Extract the (x, y) coordinate from the center of the cell holding the provided text.  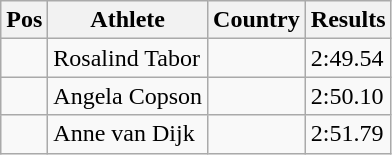
Athlete (128, 20)
2:49.54 (348, 58)
Pos (24, 20)
Rosalind Tabor (128, 58)
Country (257, 20)
Anne van Dijk (128, 134)
Angela Copson (128, 96)
2:51.79 (348, 134)
Results (348, 20)
2:50.10 (348, 96)
